Detect which cell encompasses the target text, then output its [X, Y] center coordinate. 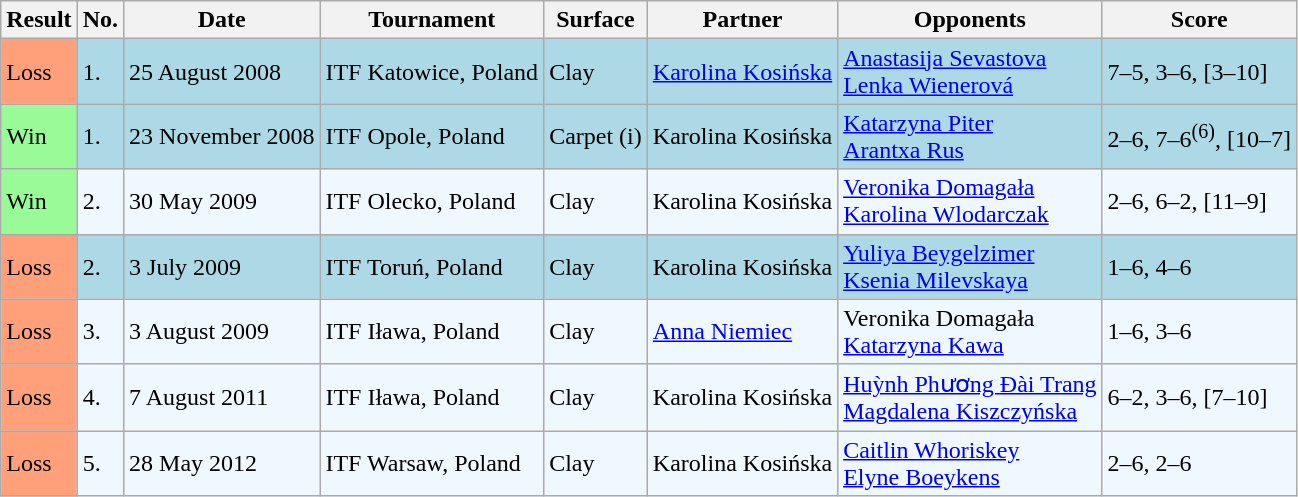
3. [100, 332]
1–6, 3–6 [1199, 332]
25 August 2008 [222, 72]
2–6, 2–6 [1199, 464]
6–2, 3–6, [7–10] [1199, 398]
Score [1199, 20]
Yuliya Beygelzimer Ksenia Milevskaya [970, 266]
No. [100, 20]
Katarzyna Piter Arantxa Rus [970, 136]
3 July 2009 [222, 266]
Huỳnh Phương Đài Trang Magdalena Kiszczyńska [970, 398]
2–6, 7–6(6), [10–7] [1199, 136]
3 August 2009 [222, 332]
ITF Opole, Poland [432, 136]
Tournament [432, 20]
ITF Olecko, Poland [432, 202]
Result [39, 20]
1–6, 4–6 [1199, 266]
7 August 2011 [222, 398]
Carpet (i) [596, 136]
30 May 2009 [222, 202]
Caitlin Whoriskey Elyne Boeykens [970, 464]
Anna Niemiec [742, 332]
23 November 2008 [222, 136]
2–6, 6–2, [11–9] [1199, 202]
ITF Toruń, Poland [432, 266]
7–5, 3–6, [3–10] [1199, 72]
Veronika Domagała Katarzyna Kawa [970, 332]
4. [100, 398]
Surface [596, 20]
28 May 2012 [222, 464]
Opponents [970, 20]
5. [100, 464]
ITF Warsaw, Poland [432, 464]
Veronika Domagała Karolina Wlodarczak [970, 202]
Anastasija Sevastova Lenka Wienerová [970, 72]
ITF Katowice, Poland [432, 72]
Date [222, 20]
Partner [742, 20]
